Output the (x, y) coordinate of the center of the cell containing the given text.  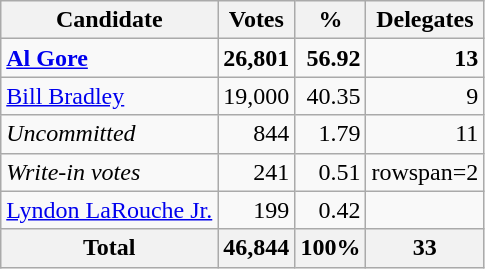
100% (330, 248)
% (330, 20)
Total (110, 248)
Votes (256, 20)
844 (256, 134)
Uncommitted (110, 134)
0.51 (330, 172)
1.79 (330, 134)
13 (425, 58)
rowspan=2 (425, 172)
241 (256, 172)
46,844 (256, 248)
Delegates (425, 20)
Bill Bradley (110, 96)
Write-in votes (110, 172)
Candidate (110, 20)
199 (256, 210)
33 (425, 248)
Lyndon LaRouche Jr. (110, 210)
40.35 (330, 96)
11 (425, 134)
26,801 (256, 58)
19,000 (256, 96)
Al Gore (110, 58)
9 (425, 96)
56.92 (330, 58)
0.42 (330, 210)
